Extract the [x, y] coordinate from the center of the cell holding the provided text.  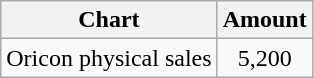
5,200 [264, 58]
Oricon physical sales [109, 58]
Amount [264, 20]
Chart [109, 20]
